For the text-containing cell, return its midpoint in [x, y] coordinate format. 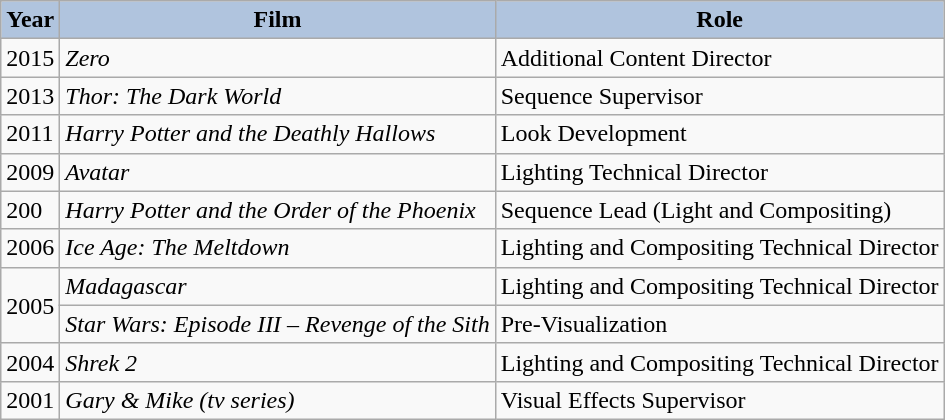
Thor: The Dark World [278, 96]
2006 [30, 248]
Zero [278, 58]
2005 [30, 305]
Look Development [720, 134]
Film [278, 20]
Avatar [278, 172]
Role [720, 20]
Visual Effects Supervisor [720, 400]
Harry Potter and the Deathly Hallows [278, 134]
Lighting Technical Director [720, 172]
Pre-Visualization [720, 324]
2015 [30, 58]
2001 [30, 400]
Harry Potter and the Order of the Phoenix [278, 210]
2011 [30, 134]
Madagascar [278, 286]
Additional Content Director [720, 58]
2004 [30, 362]
Gary & Mike (tv series) [278, 400]
Shrek 2 [278, 362]
Sequence Supervisor [720, 96]
Year [30, 20]
Ice Age: The Meltdown [278, 248]
Star Wars: Episode III – Revenge of the Sith [278, 324]
2009 [30, 172]
2013 [30, 96]
200 [30, 210]
Sequence Lead (Light and Compositing) [720, 210]
